Pinpoint the cell where the given text exists, returning its (x, y) midpoint coordinate. 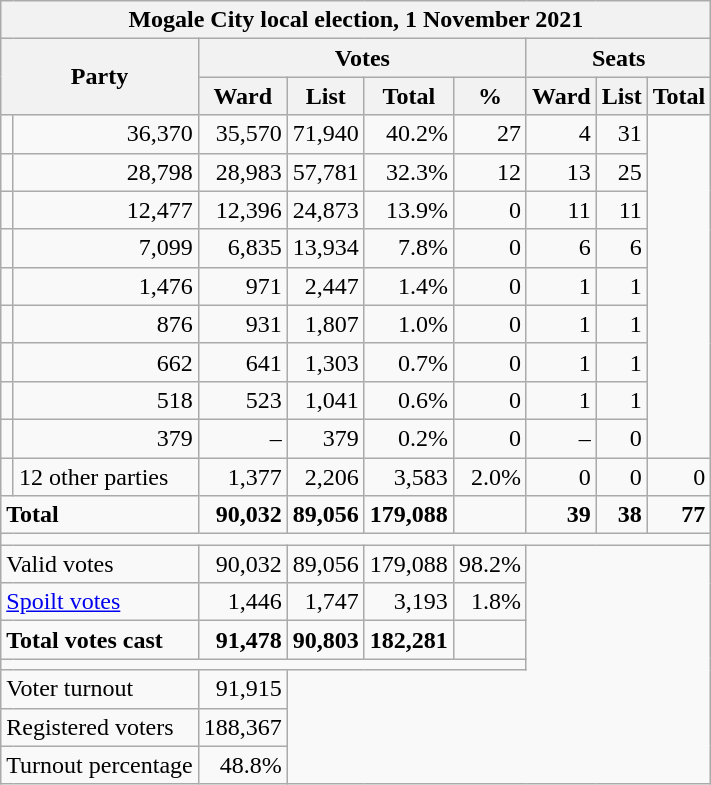
2,206 (326, 477)
38 (622, 515)
518 (106, 400)
Votes (362, 58)
3,193 (408, 602)
% (490, 96)
77 (679, 515)
6,835 (242, 248)
28,983 (242, 172)
662 (106, 362)
36,370 (106, 134)
Registered voters (100, 727)
12 (490, 172)
188,367 (242, 727)
13,934 (326, 248)
91,915 (242, 689)
4 (561, 134)
1,807 (326, 324)
Valid votes (100, 564)
1,446 (242, 602)
12,396 (242, 210)
Seats (618, 58)
90,803 (326, 640)
0.2% (408, 438)
57,781 (326, 172)
0.6% (408, 400)
98.2% (490, 564)
1,747 (326, 602)
91,478 (242, 640)
3,583 (408, 477)
Spoilt votes (100, 602)
1.0% (408, 324)
7.8% (408, 248)
Voter turnout (100, 689)
13 (561, 172)
2,447 (326, 286)
1,041 (326, 400)
641 (242, 362)
1.8% (490, 602)
2.0% (490, 477)
7,099 (106, 248)
24,873 (326, 210)
876 (106, 324)
523 (242, 400)
25 (622, 172)
1,303 (326, 362)
0.7% (408, 362)
Total votes cast (100, 640)
71,940 (326, 134)
13.9% (408, 210)
1.4% (408, 286)
35,570 (242, 134)
40.2% (408, 134)
1,476 (106, 286)
Mogale City local election, 1 November 2021 (356, 20)
27 (490, 134)
12,477 (106, 210)
31 (622, 134)
12 other parties (106, 477)
971 (242, 286)
28,798 (106, 172)
48.8% (242, 765)
39 (561, 515)
182,281 (408, 640)
931 (242, 324)
32.3% (408, 172)
Turnout percentage (100, 765)
1,377 (242, 477)
Party (100, 77)
